Return the (X, Y) coordinate for the center point of the cell that contains the specified text.  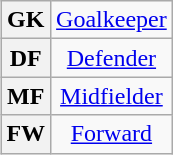
Forward (112, 134)
DF (26, 58)
MF (26, 96)
Midfielder (112, 96)
FW (26, 134)
Defender (112, 58)
Goalkeeper (112, 20)
GK (26, 20)
